Identify which cell holds the provided text, then report its (x, y) central coordinate. 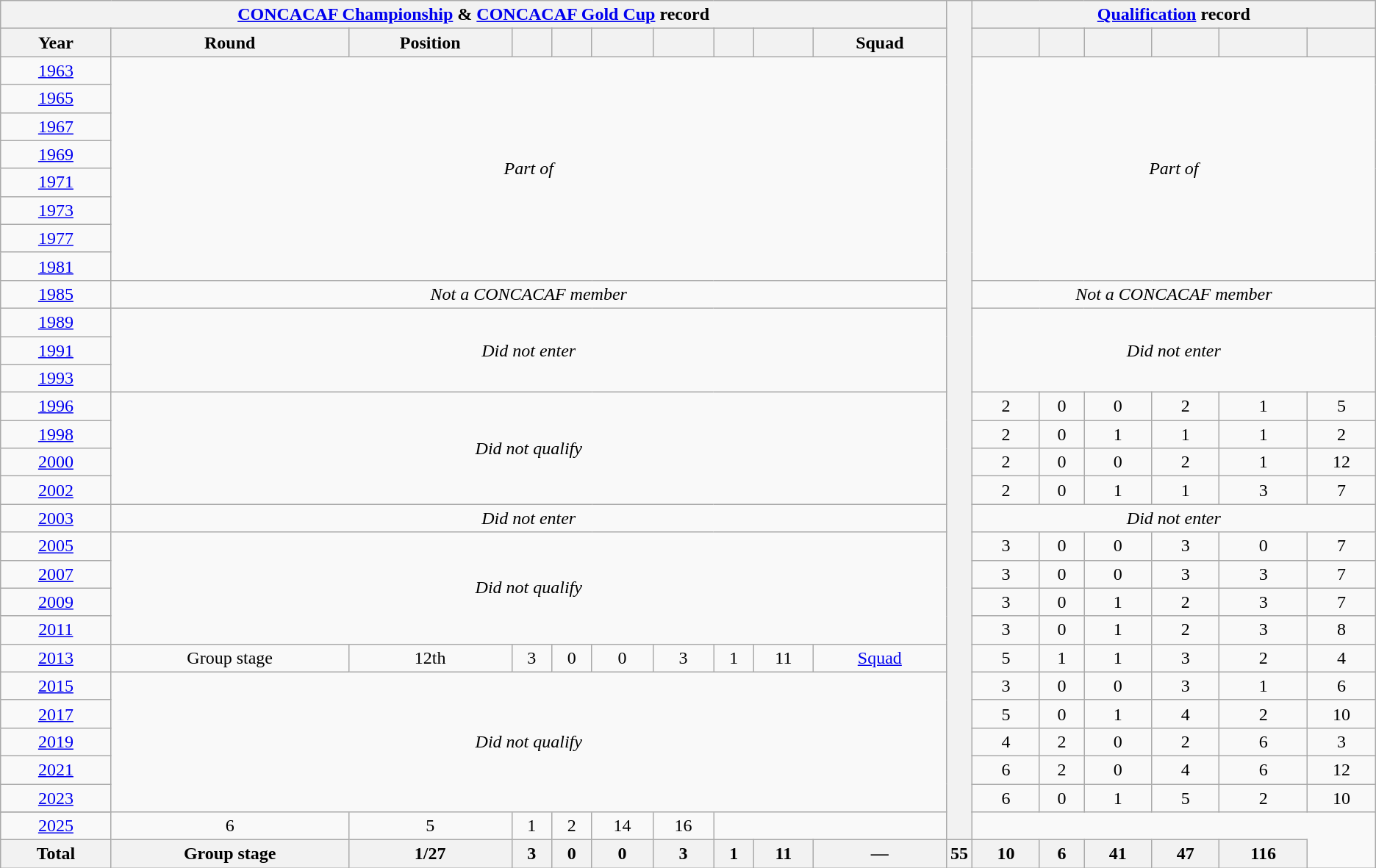
Position (430, 43)
2007 (56, 574)
8 (1342, 630)
2023 (56, 797)
— (879, 854)
2013 (56, 658)
2019 (56, 742)
16 (684, 826)
2009 (56, 602)
1969 (56, 154)
1965 (56, 98)
CONCACAF Championship & CONCACAF Gold Cup record (473, 15)
Year (56, 43)
47 (1186, 854)
2011 (56, 630)
1998 (56, 434)
2025 (56, 826)
2003 (56, 518)
2017 (56, 714)
1993 (56, 379)
1971 (56, 182)
Qualification record (1173, 15)
1/27 (430, 854)
41 (1118, 854)
12th (430, 658)
1989 (56, 322)
1973 (56, 210)
1967 (56, 126)
2015 (56, 686)
116 (1264, 854)
1991 (56, 351)
2000 (56, 462)
14 (622, 826)
Total (56, 854)
1963 (56, 71)
1977 (56, 238)
1985 (56, 294)
55 (958, 854)
Round (229, 43)
2002 (56, 490)
1996 (56, 406)
1981 (56, 266)
2005 (56, 546)
2021 (56, 770)
